Extract the [X, Y] coordinate from the center of the cell holding the provided text.  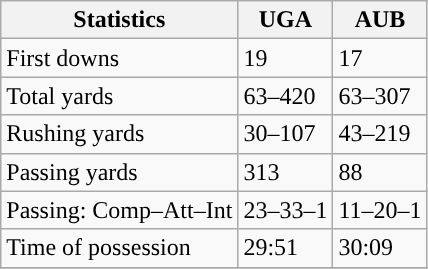
AUB [380, 20]
43–219 [380, 134]
Rushing yards [120, 134]
30:09 [380, 248]
23–33–1 [286, 210]
313 [286, 172]
63–307 [380, 96]
Total yards [120, 96]
Passing yards [120, 172]
17 [380, 58]
19 [286, 58]
UGA [286, 20]
Statistics [120, 20]
Passing: Comp–Att–Int [120, 210]
11–20–1 [380, 210]
29:51 [286, 248]
First downs [120, 58]
Time of possession [120, 248]
88 [380, 172]
30–107 [286, 134]
63–420 [286, 96]
